Search for the cell housing the specified text and yield its (X, Y) center coordinate. 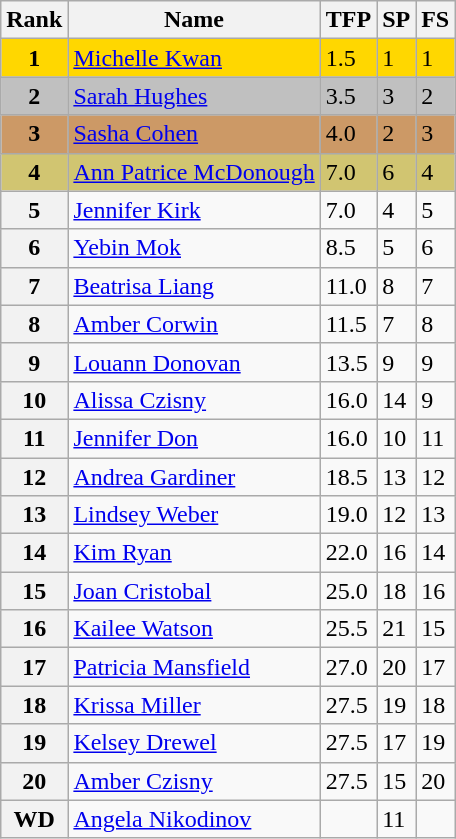
Andrea Gardiner (194, 477)
Name (194, 20)
Sarah Hughes (194, 96)
Kelsey Drewel (194, 743)
Yebin Mok (194, 248)
21 (396, 629)
18.5 (348, 477)
Lindsey Weber (194, 515)
Michelle Kwan (194, 58)
WD (34, 819)
Angela Nikodinov (194, 819)
19.0 (348, 515)
TFP (348, 20)
22.0 (348, 553)
Amber Czisny (194, 781)
11.5 (348, 324)
Amber Corwin (194, 324)
Sasha Cohen (194, 134)
Krissa Miller (194, 705)
Ann Patrice McDonough (194, 172)
Jennifer Don (194, 438)
3.5 (348, 96)
Kailee Watson (194, 629)
SP (396, 20)
Beatrisa Liang (194, 286)
Patricia Mansfield (194, 667)
Joan Cristobal (194, 591)
25.0 (348, 591)
Alissa Czisny (194, 400)
8.5 (348, 248)
11.0 (348, 286)
Rank (34, 20)
13.5 (348, 362)
Kim Ryan (194, 553)
FS (436, 20)
27.0 (348, 667)
25.5 (348, 629)
Louann Donovan (194, 362)
1.5 (348, 58)
Jennifer Kirk (194, 210)
4.0 (348, 134)
